Return the [X, Y] coordinate for the center point of the cell that contains the specified text.  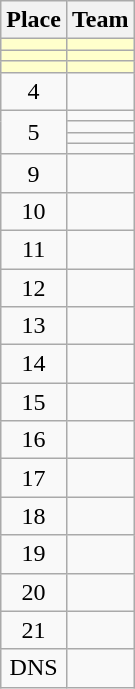
18 [34, 516]
12 [34, 287]
4 [34, 91]
17 [34, 478]
19 [34, 554]
Place [34, 20]
11 [34, 249]
16 [34, 440]
Team [100, 20]
DNS [34, 668]
5 [34, 132]
13 [34, 326]
21 [34, 630]
9 [34, 173]
10 [34, 211]
20 [34, 592]
15 [34, 402]
14 [34, 364]
